Provide the [X, Y] coordinate of the cell's center where the given text is located.  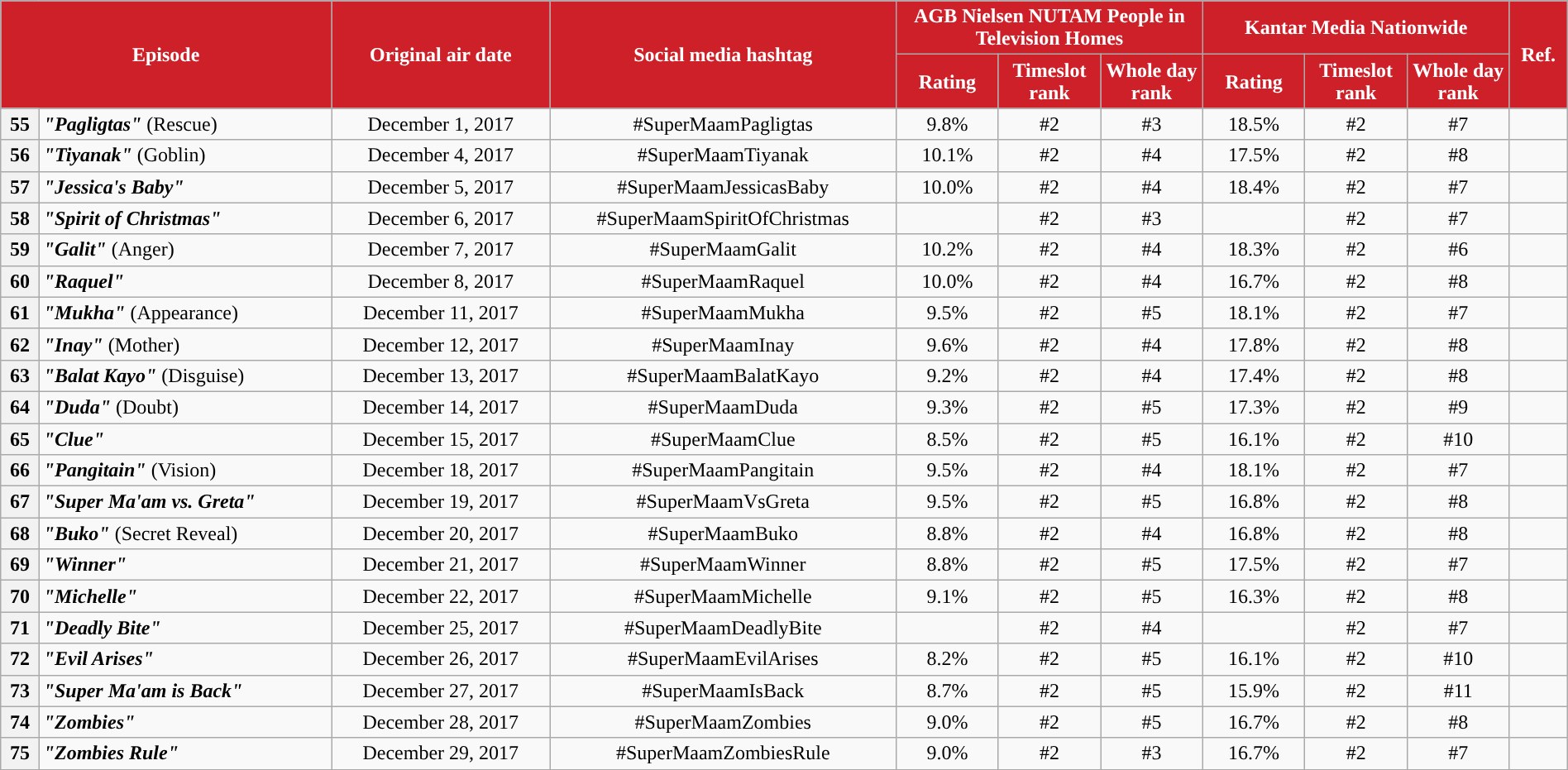
71 [20, 628]
#SuperMaamDuda [723, 407]
December 26, 2017 [441, 659]
68 [20, 533]
"Clue" [185, 439]
December 21, 2017 [441, 565]
9.6% [948, 344]
#9 [1458, 407]
December 22, 2017 [441, 596]
"Winner" [185, 565]
#SuperMaamEvilArises [723, 659]
59 [20, 250]
9.8% [948, 124]
#SuperMaamZombies [723, 722]
18.5% [1254, 124]
"Super Ma'am is Back" [185, 691]
December 27, 2017 [441, 691]
#SuperMaamMukha [723, 313]
"Balat Kayo" (Disguise) [185, 375]
#SuperMaamPangitain [723, 471]
74 [20, 722]
"Inay" (Mother) [185, 344]
"Buko" (Secret Reveal) [185, 533]
"Evil Arises" [185, 659]
60 [20, 281]
#SuperMaamSpiritOfChristmas [723, 218]
December 25, 2017 [441, 628]
#SuperMaamBuko [723, 533]
72 [20, 659]
#SuperMaamInay [723, 344]
December 15, 2017 [441, 439]
10.2% [948, 250]
#SuperMaamDeadlyBite [723, 628]
75 [20, 753]
December 29, 2017 [441, 753]
December 8, 2017 [441, 281]
December 7, 2017 [441, 250]
70 [20, 596]
18.3% [1254, 250]
December 4, 2017 [441, 155]
"Duda" (Doubt) [185, 407]
Ref. [1538, 55]
#SuperMaamJessicasBaby [723, 187]
#SuperMaamZombiesRule [723, 753]
9.3% [948, 407]
#SuperMaamTiyanak [723, 155]
17.4% [1254, 375]
16.3% [1254, 596]
#6 [1458, 250]
December 18, 2017 [441, 471]
15.9% [1254, 691]
9.1% [948, 596]
#SuperMaamBalatKayo [723, 375]
56 [20, 155]
December 28, 2017 [441, 722]
#SuperMaamPagligtas [723, 124]
65 [20, 439]
"Zombies Rule" [185, 753]
17.8% [1254, 344]
December 12, 2017 [441, 344]
"Michelle" [185, 596]
December 6, 2017 [441, 218]
#SuperMaamClue [723, 439]
"Mukha" (Appearance) [185, 313]
69 [20, 565]
"Spirit of Christmas" [185, 218]
"Pagligtas" (Rescue) [185, 124]
67 [20, 502]
61 [20, 313]
"Jessica's Baby" [185, 187]
"Super Ma'am vs. Greta" [185, 502]
#SuperMaamVsGreta [723, 502]
8.5% [948, 439]
Kantar Media Nationwide [1356, 28]
57 [20, 187]
10.1% [948, 155]
66 [20, 471]
"Zombies" [185, 722]
Social media hashtag [723, 55]
"Raquel" [185, 281]
#SuperMaamIsBack [723, 691]
December 11, 2017 [441, 313]
62 [20, 344]
"Pangitain" (Vision) [185, 471]
58 [20, 218]
AGB Nielsen NUTAM People in Television Homes [1050, 28]
#SuperMaamRaquel [723, 281]
#SuperMaamGalit [723, 250]
#SuperMaamMichelle [723, 596]
17.3% [1254, 407]
55 [20, 124]
18.4% [1254, 187]
73 [20, 691]
December 19, 2017 [441, 502]
64 [20, 407]
Episode [166, 55]
8.7% [948, 691]
8.2% [948, 659]
9.2% [948, 375]
"Tiyanak" (Goblin) [185, 155]
December 13, 2017 [441, 375]
Original air date [441, 55]
"Galit" (Anger) [185, 250]
December 20, 2017 [441, 533]
December 1, 2017 [441, 124]
63 [20, 375]
"Deadly Bite" [185, 628]
#11 [1458, 691]
December 5, 2017 [441, 187]
#SuperMaamWinner [723, 565]
December 14, 2017 [441, 407]
